Identify which cell holds the provided text, then report its [X, Y] central coordinate. 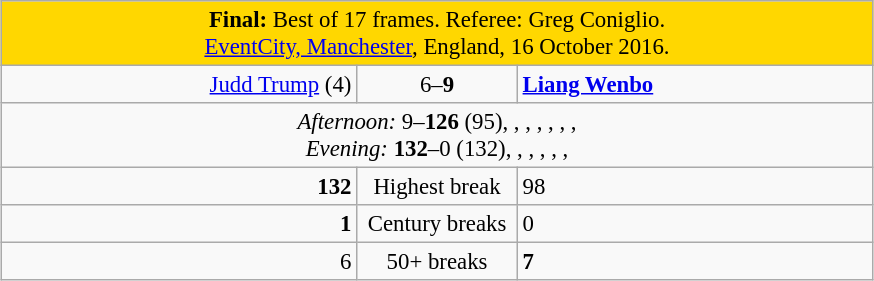
Liang Wenbo [695, 85]
132 [179, 187]
Highest break [438, 187]
Final: Best of 17 frames. Referee: Greg Coniglio. EventCity, Manchester, England, 16 October 2016. [437, 34]
6 [179, 262]
Century breaks [438, 224]
50+ breaks [438, 262]
Judd Trump (4) [179, 85]
7 [695, 262]
98 [695, 187]
0 [695, 224]
1 [179, 224]
6–9 [438, 85]
Afternoon: 9–126 (95), , , , , , , Evening: 132–0 (132), , , , , , [437, 136]
